Find where the given text appears and provide that cell's center as [x, y] coordinate. 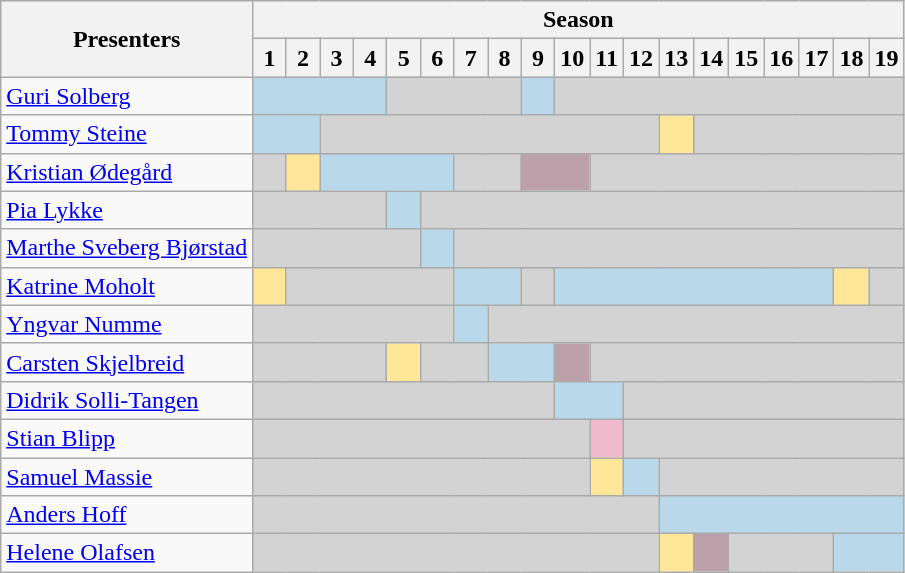
8 [505, 58]
Pia Lykke [127, 210]
10 [572, 58]
5 [404, 58]
6 [437, 58]
2 [303, 58]
13 [676, 58]
Didrik Solli-Tangen [127, 400]
9 [538, 58]
17 [816, 58]
Yngvar Numme [127, 324]
Anders Hoff [127, 515]
Presenters [127, 39]
Stian Blipp [127, 438]
Samuel Massie [127, 477]
4 [370, 58]
19 [886, 58]
Marthe Sveberg Bjørstad [127, 248]
12 [642, 58]
Carsten Skjelbreid [127, 362]
14 [712, 58]
11 [607, 58]
3 [337, 58]
Helene Olafsen [127, 553]
1 [270, 58]
Guri Solberg [127, 96]
Season [578, 20]
18 [852, 58]
15 [746, 58]
16 [782, 58]
Tommy Steine [127, 134]
7 [471, 58]
Katrine Moholt [127, 286]
Kristian Ødegård [127, 172]
